Capture the cell that displays the provided text and extract its (X, Y) central coordinate. 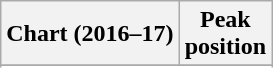
Peakposition (225, 34)
Chart (2016–17) (90, 34)
